Search for the cell housing the specified text and yield its (X, Y) center coordinate. 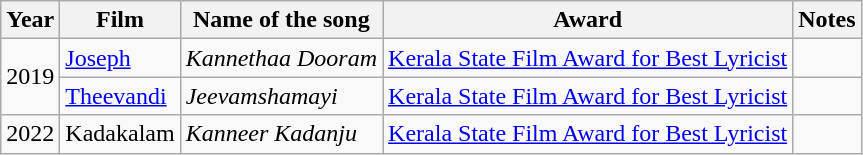
Name of the song (281, 20)
Jeevamshamayi (281, 96)
Award (588, 20)
Film (120, 20)
Notes (827, 20)
Joseph (120, 58)
Kanneer Kadanju (281, 134)
Kadakalam (120, 134)
2019 (30, 77)
Kannethaa Dooram (281, 58)
Year (30, 20)
Theevandi (120, 96)
2022 (30, 134)
